Determine the [x, y] coordinate at the center of the cell enclosing the given text.  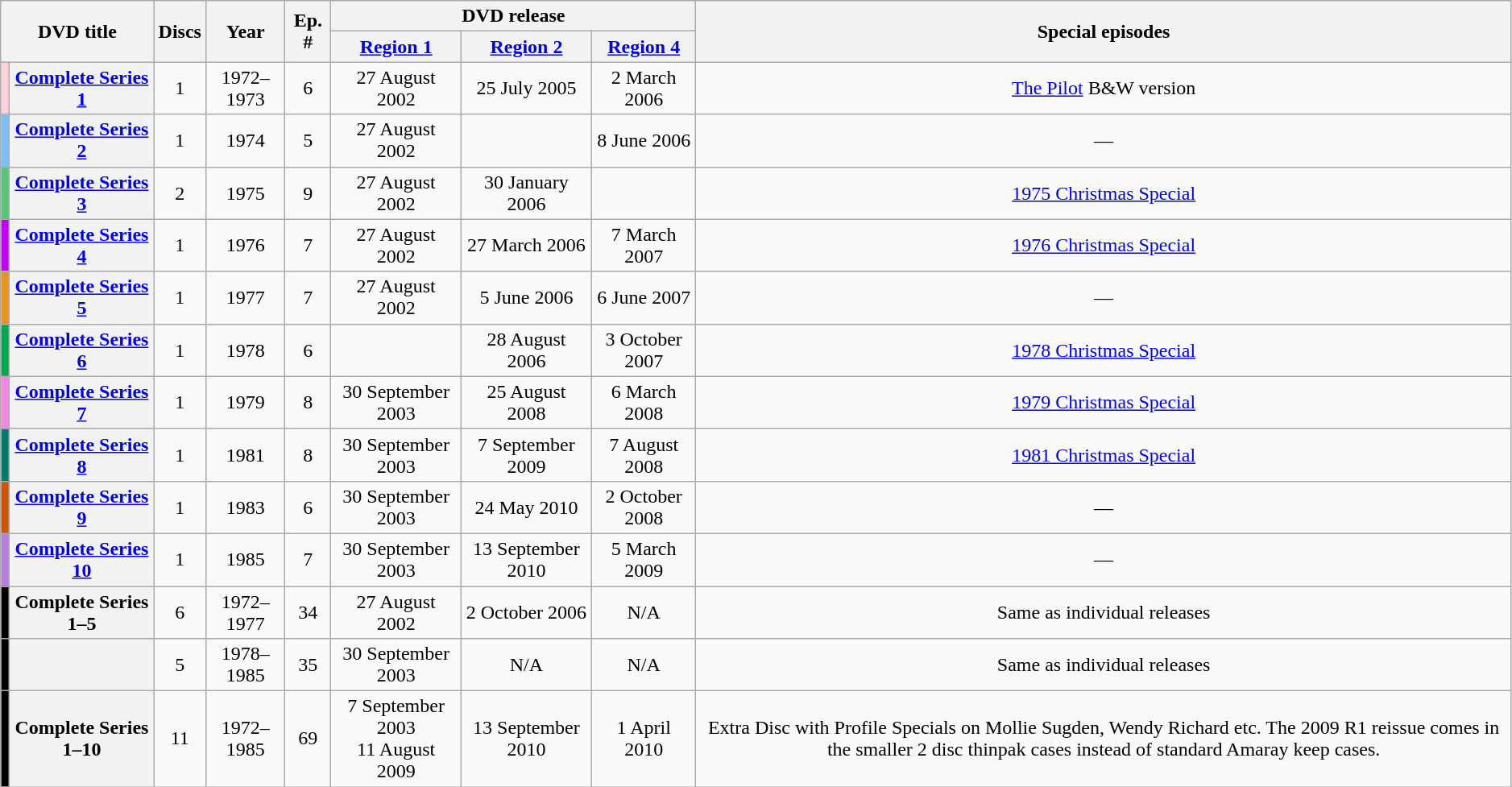
7 August 2008 [644, 454]
Complete Series 1 [82, 89]
35 [308, 665]
11 [180, 739]
Complete Series 1–5 [82, 612]
1979 Christmas Special [1104, 403]
27 March 2006 [527, 245]
Complete Series 2 [82, 140]
Complete Series 10 [82, 559]
34 [308, 612]
1978 Christmas Special [1104, 350]
Year [245, 31]
2 October 2006 [527, 612]
Discs [180, 31]
28 August 2006 [527, 350]
9 [308, 193]
Complete Series 4 [82, 245]
1976 Christmas Special [1104, 245]
Special episodes [1104, 31]
Region 1 [396, 47]
The Pilot B&W version [1104, 89]
Complete Series 1–10 [82, 739]
1977 [245, 298]
1972–1977 [245, 612]
1985 [245, 559]
Complete Series 6 [82, 350]
69 [308, 739]
Complete Series 3 [82, 193]
1978–1985 [245, 665]
DVD release [514, 16]
7 September 200311 August 2009 [396, 739]
2 October 2008 [644, 507]
Region 4 [644, 47]
5 March 2009 [644, 559]
8 June 2006 [644, 140]
5 June 2006 [527, 298]
6 June 2007 [644, 298]
7 September 2009 [527, 454]
1978 [245, 350]
1981 Christmas Special [1104, 454]
1976 [245, 245]
1975 Christmas Special [1104, 193]
Ep. # [308, 31]
Complete Series 8 [82, 454]
24 May 2010 [527, 507]
1975 [245, 193]
Region 2 [527, 47]
1981 [245, 454]
3 October 2007 [644, 350]
1972–1985 [245, 739]
6 March 2008 [644, 403]
Complete Series 9 [82, 507]
Complete Series 5 [82, 298]
1983 [245, 507]
25 July 2005 [527, 89]
25 August 2008 [527, 403]
Complete Series 7 [82, 403]
DVD title [77, 31]
2 March 2006 [644, 89]
7 March 2007 [644, 245]
1972–1973 [245, 89]
2 [180, 193]
1979 [245, 403]
30 January 2006 [527, 193]
1974 [245, 140]
1 April 2010 [644, 739]
